Determine the (X, Y) coordinate at the center of the cell enclosing the given text.  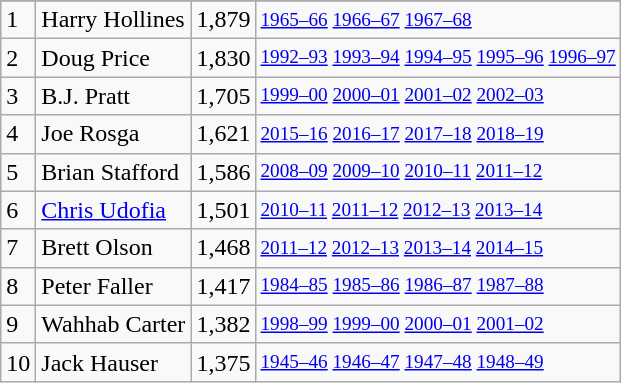
4 (18, 134)
9 (18, 324)
1,382 (224, 324)
2015–16 2016–17 2017–18 2018–19 (438, 134)
1,621 (224, 134)
1,375 (224, 362)
1998–99 1999–00 2000–01 2001–02 (438, 324)
1,417 (224, 286)
1,705 (224, 96)
Chris Udofia (114, 210)
1,501 (224, 210)
Joe Rosga (114, 134)
1984–85 1985–86 1986–87 1987–88 (438, 286)
8 (18, 286)
Wahhab Carter (114, 324)
2 (18, 58)
2008–09 2009–10 2010–11 2011–12 (438, 172)
1,468 (224, 248)
1,830 (224, 58)
6 (18, 210)
1992–93 1993–94 1994–95 1995–96 1996–97 (438, 58)
Jack Hauser (114, 362)
Brett Olson (114, 248)
1945–46 1946–47 1947–48 1948–49 (438, 362)
1965–66 1966–67 1967–68 (438, 20)
Peter Faller (114, 286)
7 (18, 248)
1,586 (224, 172)
10 (18, 362)
3 (18, 96)
Doug Price (114, 58)
Harry Hollines (114, 20)
1999–00 2000–01 2001–02 2002–03 (438, 96)
2010–11 2011–12 2012–13 2013–14 (438, 210)
B.J. Pratt (114, 96)
1 (18, 20)
1,879 (224, 20)
5 (18, 172)
Brian Stafford (114, 172)
2011–12 2012–13 2013–14 2014–15 (438, 248)
